Find where the given text appears and provide that cell's center as (X, Y) coordinate. 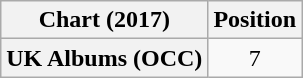
7 (255, 58)
Position (255, 20)
Chart (2017) (104, 20)
UK Albums (OCC) (104, 58)
